Provide the (x, y) coordinate of the cell's center where the given text is located.  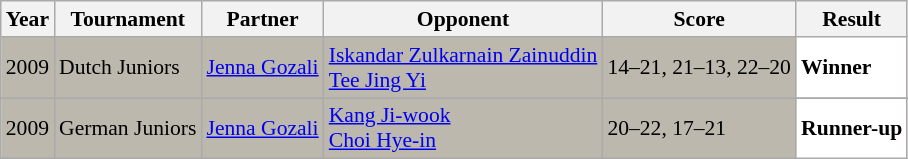
Opponent (464, 19)
Runner-up (852, 128)
20–22, 17–21 (699, 128)
German Juniors (128, 128)
Winner (852, 68)
Kang Ji-wook Choi Hye-in (464, 128)
Dutch Juniors (128, 68)
Year (28, 19)
Tournament (128, 19)
Result (852, 19)
14–21, 21–13, 22–20 (699, 68)
Partner (262, 19)
Iskandar Zulkarnain Zainuddin Tee Jing Yi (464, 68)
Score (699, 19)
